Detect which cell encompasses the target text, then output its (x, y) center coordinate. 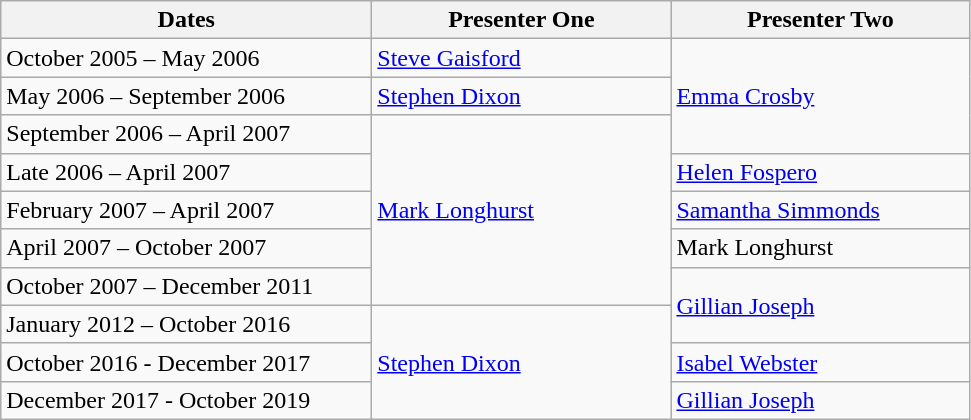
October 2016 - December 2017 (186, 362)
September 2006 – April 2007 (186, 134)
October 2007 – December 2011 (186, 286)
Late 2006 – April 2007 (186, 172)
January 2012 – October 2016 (186, 324)
Isabel Webster (820, 362)
Emma Crosby (820, 96)
Presenter Two (820, 20)
Helen Fospero (820, 172)
Dates (186, 20)
Steve Gaisford (522, 58)
October 2005 – May 2006 (186, 58)
May 2006 – September 2006 (186, 96)
Presenter One (522, 20)
April 2007 – October 2007 (186, 248)
Samantha Simmonds (820, 210)
December 2017 - October 2019 (186, 400)
February 2007 – April 2007 (186, 210)
